Determine the (x, y) coordinate at the center of the cell enclosing the given text.  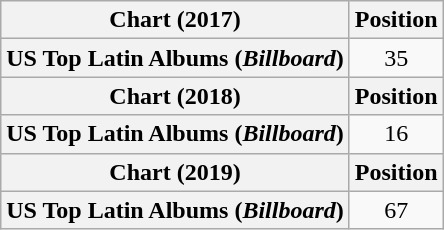
35 (396, 58)
67 (396, 210)
Chart (2019) (176, 172)
Chart (2017) (176, 20)
Chart (2018) (176, 96)
16 (396, 134)
